Detect which cell encompasses the target text, then output its [x, y] center coordinate. 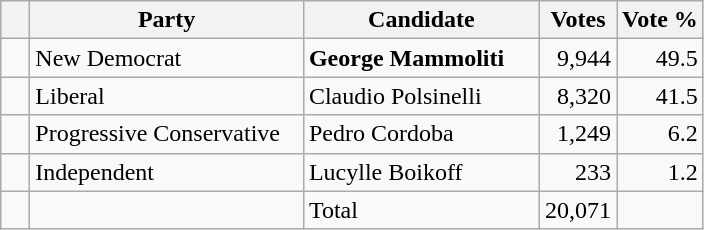
49.5 [660, 58]
Lucylle Boikoff [421, 172]
Vote % [660, 20]
8,320 [578, 96]
Progressive Conservative [167, 134]
Claudio Polsinelli [421, 96]
Pedro Cordoba [421, 134]
9,944 [578, 58]
George Mammoliti [421, 58]
Liberal [167, 96]
Party [167, 20]
Votes [578, 20]
20,071 [578, 210]
6.2 [660, 134]
1,249 [578, 134]
Total [421, 210]
Independent [167, 172]
New Democrat [167, 58]
1.2 [660, 172]
Candidate [421, 20]
233 [578, 172]
41.5 [660, 96]
